Locate the cell with the specified text and output its [X, Y] center coordinate. 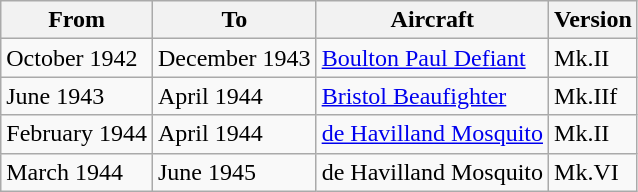
February 1944 [77, 134]
Version [594, 20]
Mk.IIf [594, 96]
Aircraft [432, 20]
To [234, 20]
March 1944 [77, 172]
June 1943 [77, 96]
December 1943 [234, 58]
Bristol Beaufighter [432, 96]
October 1942 [77, 58]
Boulton Paul Defiant [432, 58]
Mk.VI [594, 172]
June 1945 [234, 172]
From [77, 20]
